Extract the [x, y] coordinate from the center of the cell holding the provided text.  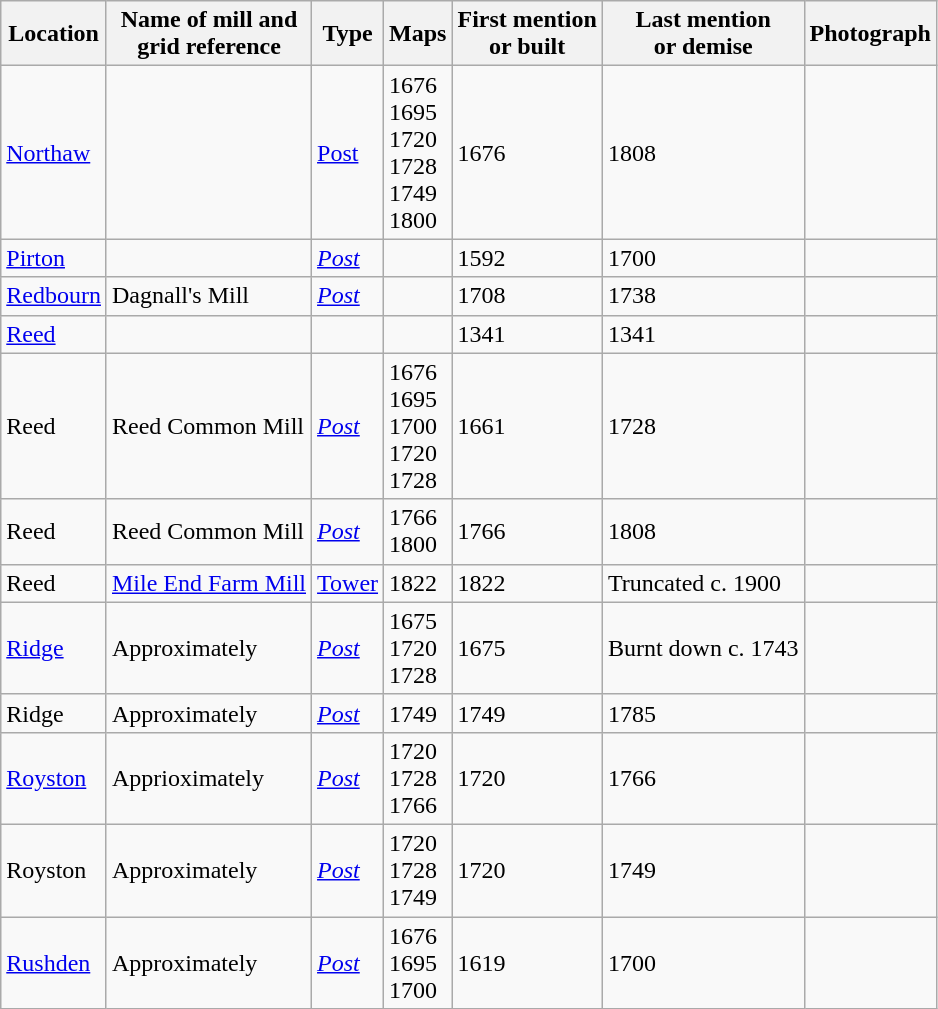
1619 [527, 962]
1738 [703, 296]
1676 [527, 152]
1661 [527, 426]
167616951720172817491800 [418, 152]
167616951700 [418, 962]
1592 [527, 258]
172017281749 [418, 870]
Rushden [54, 962]
172017281766 [418, 778]
First mentionor built [527, 34]
1708 [527, 296]
17661800 [418, 532]
Truncated c. 1900 [703, 583]
1728 [703, 426]
1675 [527, 648]
16761695170017201728 [418, 426]
Redbourn [54, 296]
Name of mill andgrid reference [208, 34]
Tower [348, 583]
Maps [418, 34]
Mile End Farm Mill [208, 583]
167517201728 [418, 648]
Location [54, 34]
Apprioximately [208, 778]
Photograph [870, 34]
Pirton [54, 258]
Last mention or demise [703, 34]
1785 [703, 713]
Type [348, 34]
Burnt down c. 1743 [703, 648]
Northaw [54, 152]
Dagnall's Mill [208, 296]
